Search for the cell housing the specified text and yield its [X, Y] center coordinate. 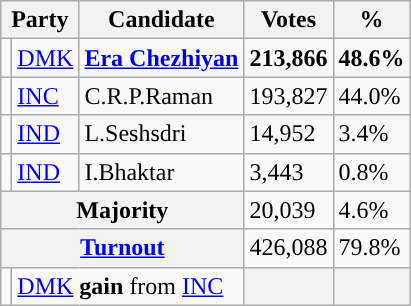
213,866 [288, 58]
3,443 [288, 172]
Turnout [122, 248]
INC [46, 96]
0.8% [372, 172]
3.4% [372, 134]
Party [40, 20]
L.Seshsdri [162, 134]
Majority [122, 210]
DMK [46, 58]
Votes [288, 20]
14,952 [288, 134]
DMK gain from INC [128, 286]
44.0% [372, 96]
20,039 [288, 210]
48.6% [372, 58]
79.8% [372, 248]
Candidate [162, 20]
C.R.P.Raman [162, 96]
I.Bhaktar [162, 172]
193,827 [288, 96]
% [372, 20]
426,088 [288, 248]
4.6% [372, 210]
Era Chezhiyan [162, 58]
